Pinpoint the cell where the given text exists, returning its (X, Y) midpoint coordinate. 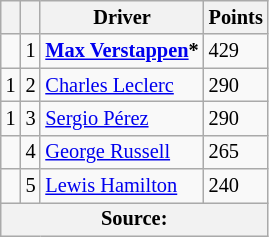
Sergio Pérez (122, 118)
Lewis Hamilton (122, 186)
Points (236, 17)
Driver (122, 17)
Source: (134, 219)
Charles Leclerc (122, 85)
George Russell (122, 152)
5 (31, 186)
265 (236, 152)
2 (31, 85)
3 (31, 118)
4 (31, 152)
Max Verstappen* (122, 51)
240 (236, 186)
429 (236, 51)
